Return the (X, Y) coordinate for the center point of the cell that contains the specified text.  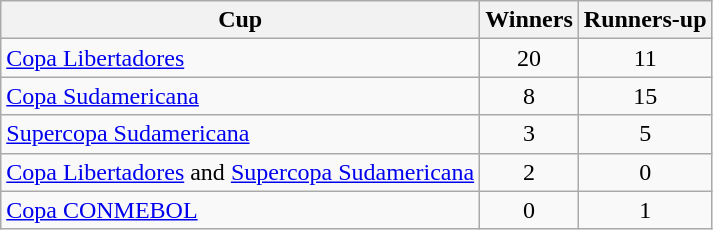
Winners (530, 20)
11 (645, 58)
5 (645, 134)
1 (645, 210)
20 (530, 58)
Copa Libertadores and Supercopa Sudamericana (240, 172)
Cup (240, 20)
3 (530, 134)
Runners-up (645, 20)
Copa Libertadores (240, 58)
Copa CONMEBOL (240, 210)
8 (530, 96)
15 (645, 96)
Copa Sudamericana (240, 96)
2 (530, 172)
Supercopa Sudamericana (240, 134)
